Search for the cell housing the specified text and yield its [X, Y] center coordinate. 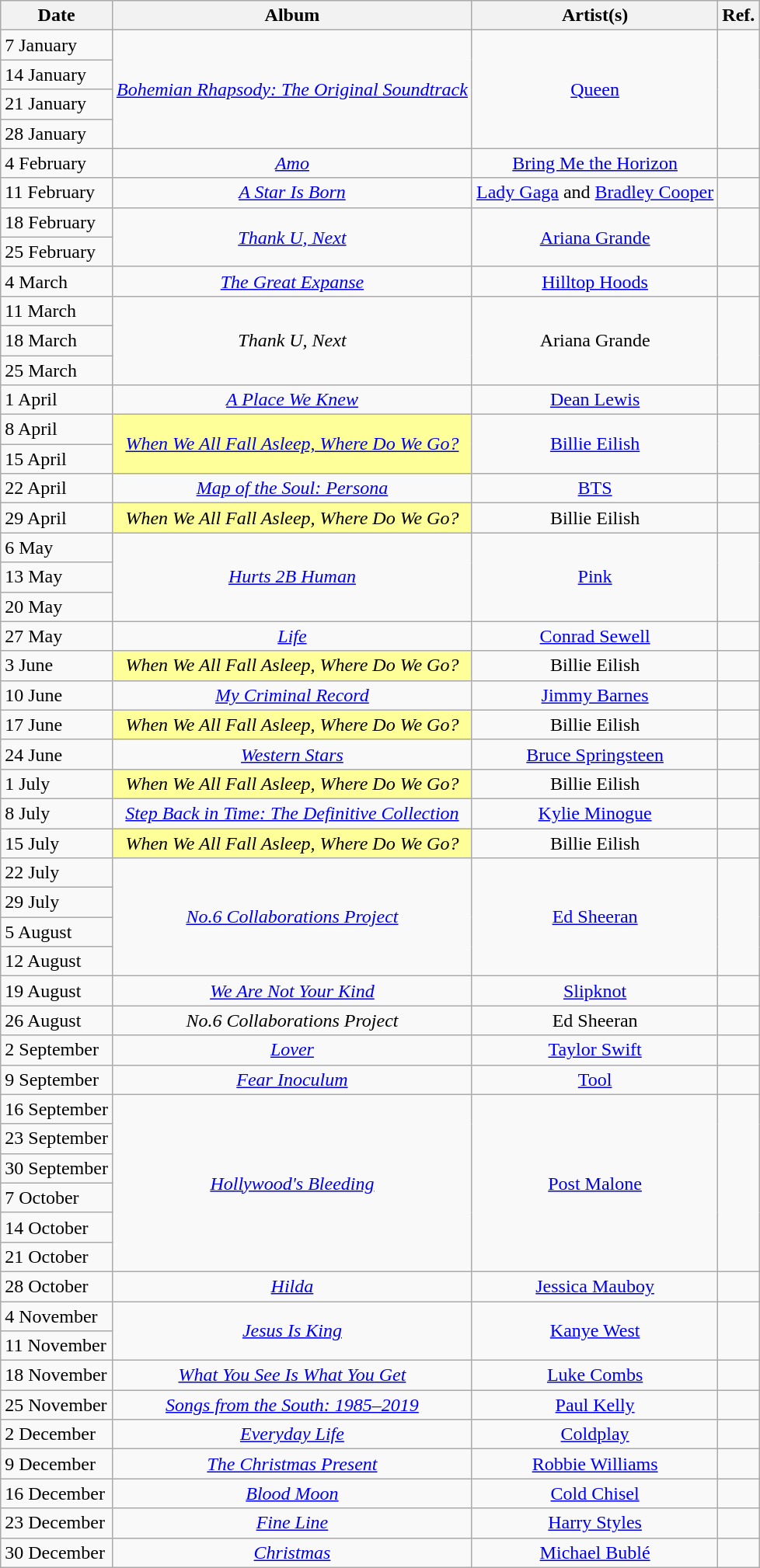
Map of the Soul: Persona [292, 488]
18 February [57, 222]
Life [292, 636]
18 March [57, 340]
7 January [57, 45]
15 April [57, 459]
Date [57, 16]
Kanye West [594, 1331]
25 November [57, 1405]
22 July [57, 873]
10 June [57, 695]
5 August [57, 932]
Harry Styles [594, 1523]
Fear Inoculum [292, 1080]
1 April [57, 400]
8 July [57, 813]
11 March [57, 311]
4 February [57, 163]
Hilltop Hoods [594, 281]
18 November [57, 1375]
21 January [57, 104]
28 January [57, 134]
Amo [292, 163]
3 June [57, 666]
A Place We Knew [292, 400]
Paul Kelly [594, 1405]
Album [292, 16]
Everyday Life [292, 1434]
The Christmas Present [292, 1464]
Pink [594, 577]
1 July [57, 784]
20 May [57, 607]
Songs from the South: 1985–2019 [292, 1405]
A Star Is Born [292, 193]
Christmas [292, 1552]
Kylie Minogue [594, 813]
Dean Lewis [594, 400]
19 August [57, 991]
16 December [57, 1493]
25 March [57, 370]
Jesus Is King [292, 1331]
Bohemian Rhapsody: The Original Soundtrack [292, 89]
Ref. [738, 16]
Michael Bublé [594, 1552]
28 October [57, 1286]
11 February [57, 193]
15 July [57, 843]
Luke Combs [594, 1375]
26 August [57, 1020]
What You See Is What You Get [292, 1375]
Tool [594, 1080]
Artist(s) [594, 16]
21 October [57, 1257]
Jimmy Barnes [594, 695]
4 November [57, 1316]
30 September [57, 1168]
Hilda [292, 1286]
13 May [57, 577]
23 September [57, 1139]
Lady Gaga and Bradley Cooper [594, 193]
14 January [57, 75]
Taylor Swift [594, 1050]
30 December [57, 1552]
BTS [594, 488]
Robbie Williams [594, 1464]
8 April [57, 429]
24 June [57, 754]
22 April [57, 488]
Conrad Sewell [594, 636]
25 February [57, 252]
We Are Not Your Kind [292, 991]
Queen [594, 89]
6 May [57, 548]
Bruce Springsteen [594, 754]
2 December [57, 1434]
Lover [292, 1050]
7 October [57, 1198]
Step Back in Time: The Definitive Collection [292, 813]
Post Malone [594, 1183]
16 September [57, 1109]
Coldplay [594, 1434]
17 June [57, 725]
Slipknot [594, 991]
Bring Me the Horizon [594, 163]
29 July [57, 902]
12 August [57, 961]
Cold Chisel [594, 1493]
My Criminal Record [292, 695]
29 April [57, 518]
Blood Moon [292, 1493]
The Great Expanse [292, 281]
27 May [57, 636]
14 October [57, 1227]
11 November [57, 1346]
Fine Line [292, 1523]
Western Stars [292, 754]
23 December [57, 1523]
Hollywood's Bleeding [292, 1183]
2 September [57, 1050]
4 March [57, 281]
9 December [57, 1464]
Hurts 2B Human [292, 577]
9 September [57, 1080]
Jessica Mauboy [594, 1286]
